Pinpoint the cell where the given text exists, returning its [x, y] midpoint coordinate. 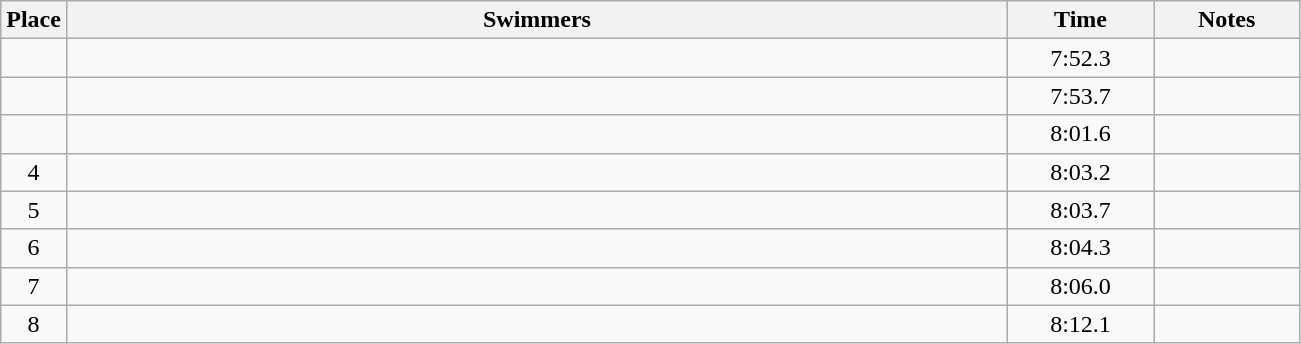
8:03.2 [1081, 172]
5 [34, 210]
Notes [1227, 20]
6 [34, 248]
8:01.6 [1081, 134]
8:06.0 [1081, 286]
8 [34, 324]
8:12.1 [1081, 324]
Place [34, 20]
7:52.3 [1081, 58]
Swimmers [536, 20]
7:53.7 [1081, 96]
8:04.3 [1081, 248]
8:03.7 [1081, 210]
4 [34, 172]
7 [34, 286]
Time [1081, 20]
